For the text-containing cell, return its midpoint in [X, Y] coordinate format. 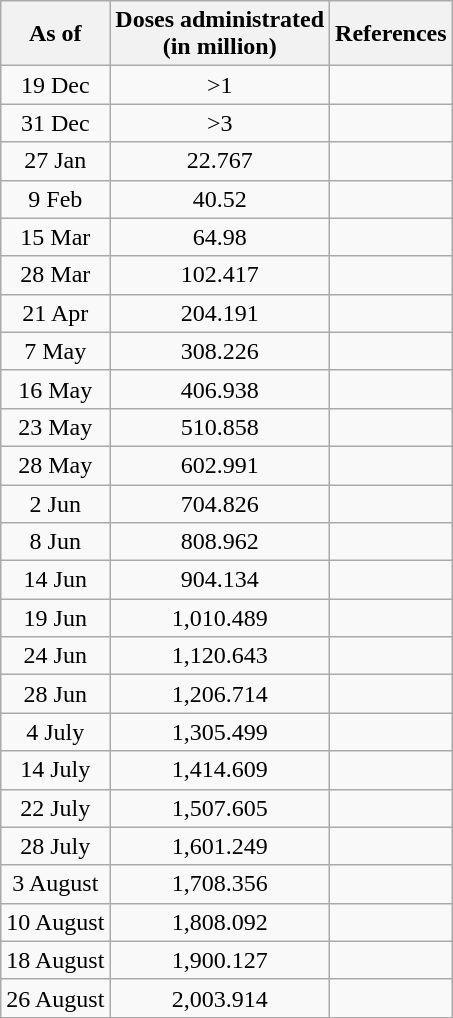
704.826 [220, 503]
1,708.356 [220, 884]
26 August [56, 998]
31 Dec [56, 123]
64.98 [220, 237]
28 Jun [56, 694]
510.858 [220, 427]
14 July [56, 770]
904.134 [220, 580]
22.767 [220, 161]
2 Jun [56, 503]
10 August [56, 922]
1,120.643 [220, 656]
Doses administrated(in million) [220, 34]
1,305.499 [220, 732]
16 May [56, 389]
8 Jun [56, 542]
40.52 [220, 199]
1,507.605 [220, 808]
1,808.092 [220, 922]
602.991 [220, 465]
9 Feb [56, 199]
7 May [56, 351]
4 July [56, 732]
21 Apr [56, 313]
18 August [56, 960]
204.191 [220, 313]
References [392, 34]
1,010.489 [220, 618]
1,414.609 [220, 770]
19 Jun [56, 618]
1,900.127 [220, 960]
1,206.714 [220, 694]
808.962 [220, 542]
23 May [56, 427]
15 Mar [56, 237]
22 July [56, 808]
19 Dec [56, 85]
28 July [56, 846]
2,003.914 [220, 998]
102.417 [220, 275]
308.226 [220, 351]
>1 [220, 85]
28 Mar [56, 275]
28 May [56, 465]
>3 [220, 123]
As of [56, 34]
24 Jun [56, 656]
27 Jan [56, 161]
14 Jun [56, 580]
1,601.249 [220, 846]
406.938 [220, 389]
3 August [56, 884]
